Search for the cell housing the specified text and yield its (X, Y) center coordinate. 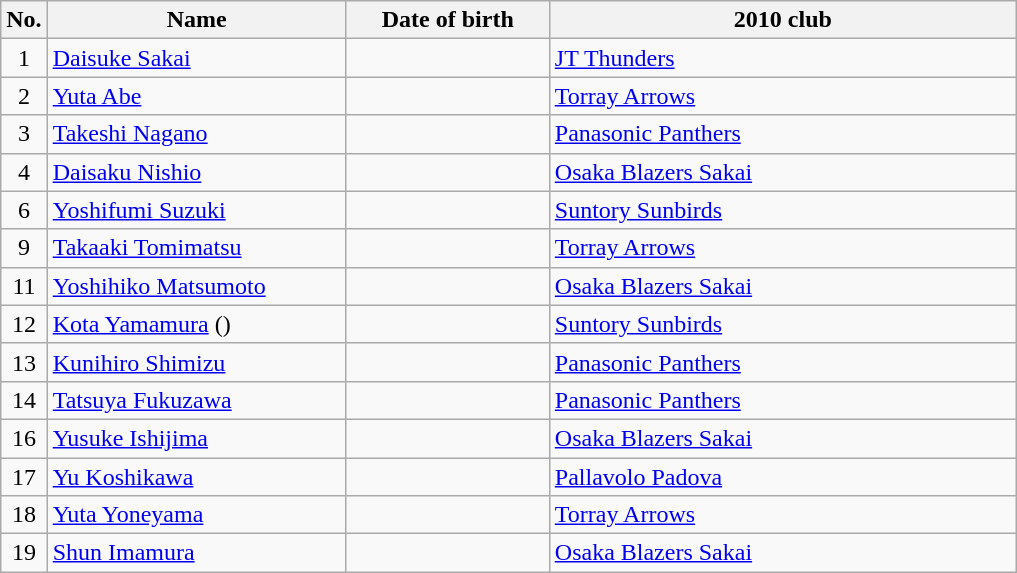
Kunihiro Shimizu (196, 362)
Takaaki Tomimatsu (196, 248)
12 (24, 324)
Takeshi Nagano (196, 134)
Name (196, 20)
Tatsuya Fukuzawa (196, 400)
18 (24, 515)
Kota Yamamura () (196, 324)
Yoshihiko Matsumoto (196, 286)
3 (24, 134)
Yuta Yoneyama (196, 515)
JT Thunders (782, 58)
Daisuke Sakai (196, 58)
2010 club (782, 20)
16 (24, 438)
2 (24, 96)
17 (24, 477)
Pallavolo Padova (782, 477)
4 (24, 172)
9 (24, 248)
11 (24, 286)
6 (24, 210)
Daisaku Nishio (196, 172)
1 (24, 58)
Yoshifumi Suzuki (196, 210)
14 (24, 400)
19 (24, 553)
Shun Imamura (196, 553)
Yu Koshikawa (196, 477)
Yusuke Ishijima (196, 438)
13 (24, 362)
No. (24, 20)
Date of birth (448, 20)
Yuta Abe (196, 96)
